Find where the given text appears and provide that cell's center as [X, Y] coordinate. 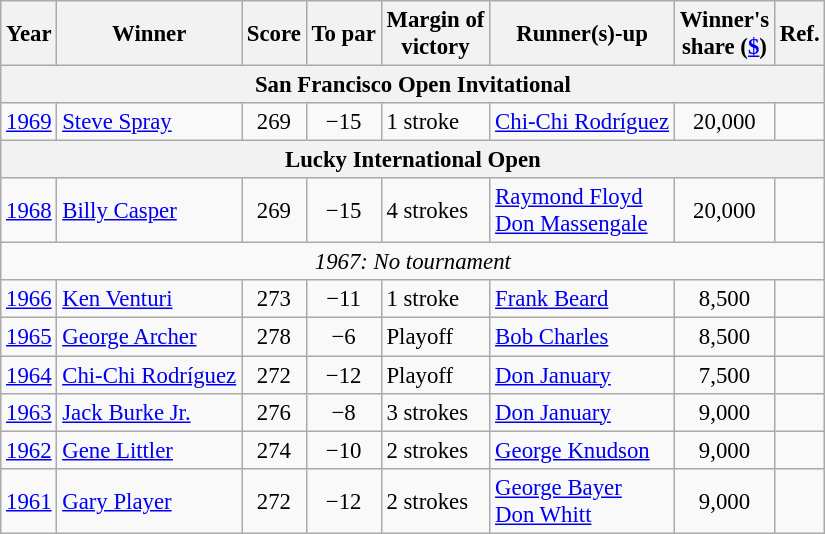
1969 [29, 122]
276 [274, 412]
1967: No tournament [413, 262]
Winner [150, 34]
Frank Beard [582, 299]
1961 [29, 500]
George Archer [150, 337]
George Knudson [582, 450]
Gene Littler [150, 450]
Jack Burke Jr. [150, 412]
1968 [29, 210]
273 [274, 299]
Lucky International Open [413, 160]
Gary Player [150, 500]
3 strokes [436, 412]
1963 [29, 412]
4 strokes [436, 210]
−11 [344, 299]
Year [29, 34]
278 [274, 337]
Margin ofvictory [436, 34]
274 [274, 450]
Bob Charles [582, 337]
1966 [29, 299]
7,500 [724, 375]
Ref. [799, 34]
−10 [344, 450]
Billy Casper [150, 210]
George Bayer Don Whitt [582, 500]
Raymond Floyd Don Massengale [582, 210]
To par [344, 34]
1965 [29, 337]
1962 [29, 450]
1964 [29, 375]
−8 [344, 412]
Score [274, 34]
Runner(s)-up [582, 34]
San Francisco Open Invitational [413, 85]
Steve Spray [150, 122]
Winner'sshare ($) [724, 34]
−6 [344, 337]
Ken Venturi [150, 299]
